Search for the cell housing the specified text and yield its (x, y) center coordinate. 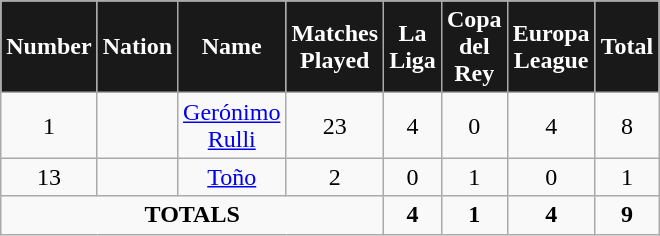
23 (335, 126)
Copa del Rey (474, 47)
MatchesPlayed (335, 47)
Total (627, 47)
Name (232, 47)
Number (49, 47)
9 (627, 215)
8 (627, 126)
Gerónimo Rulli (232, 126)
Europa League (551, 47)
Toño (232, 177)
13 (49, 177)
La Liga (413, 47)
TOTALS (192, 215)
2 (335, 177)
Nation (137, 47)
